Find where the given text appears and provide that cell's center as (X, Y) coordinate. 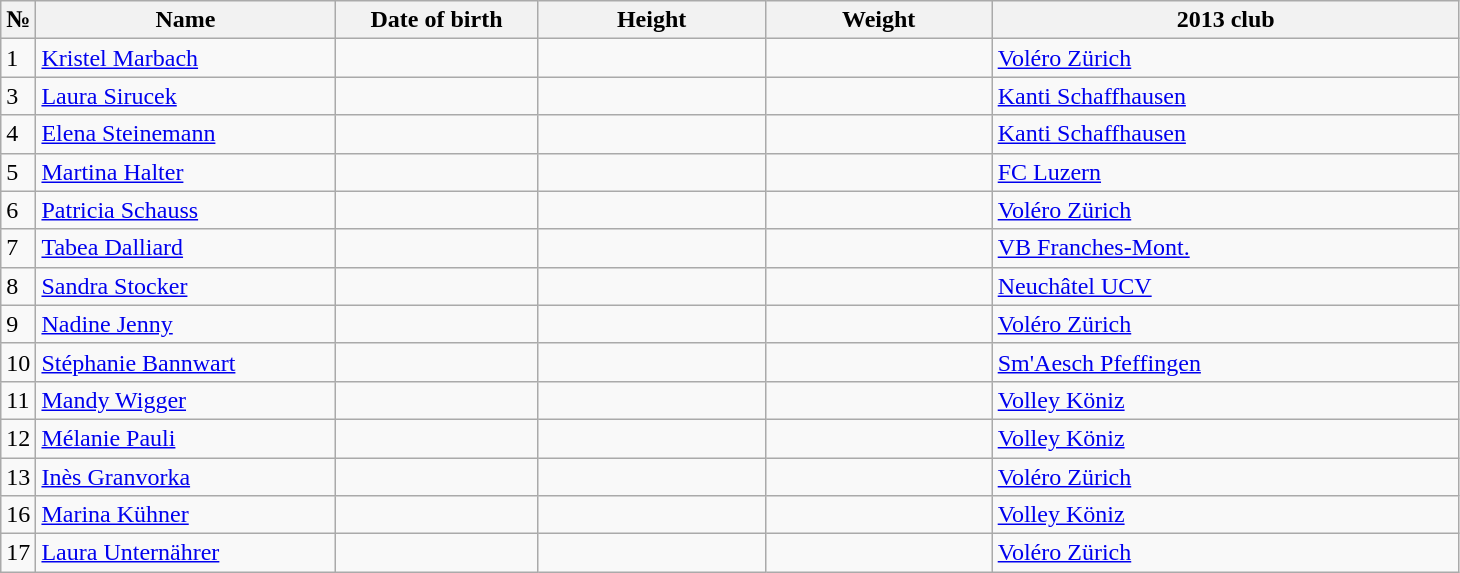
13 (18, 477)
16 (18, 515)
Sandra Stocker (186, 286)
Inès Granvorka (186, 477)
Kristel Marbach (186, 58)
Height (652, 20)
Nadine Jenny (186, 324)
Martina Halter (186, 172)
Tabea Dalliard (186, 248)
Name (186, 20)
Mélanie Pauli (186, 438)
Laura Sirucek (186, 96)
Stéphanie Bannwart (186, 362)
8 (18, 286)
6 (18, 210)
Elena Steinemann (186, 134)
№ (18, 20)
Date of birth (436, 20)
17 (18, 553)
5 (18, 172)
1 (18, 58)
2013 club (1226, 20)
9 (18, 324)
Patricia Schauss (186, 210)
Laura Unternährer (186, 553)
12 (18, 438)
3 (18, 96)
4 (18, 134)
FC Luzern (1226, 172)
Mandy Wigger (186, 400)
VB Franches-Mont. (1226, 248)
Weight (878, 20)
Marina Kühner (186, 515)
Neuchâtel UCV (1226, 286)
10 (18, 362)
7 (18, 248)
Sm'Aesch Pfeffingen (1226, 362)
11 (18, 400)
